Output the [x, y] coordinate of the center of the cell containing the given text.  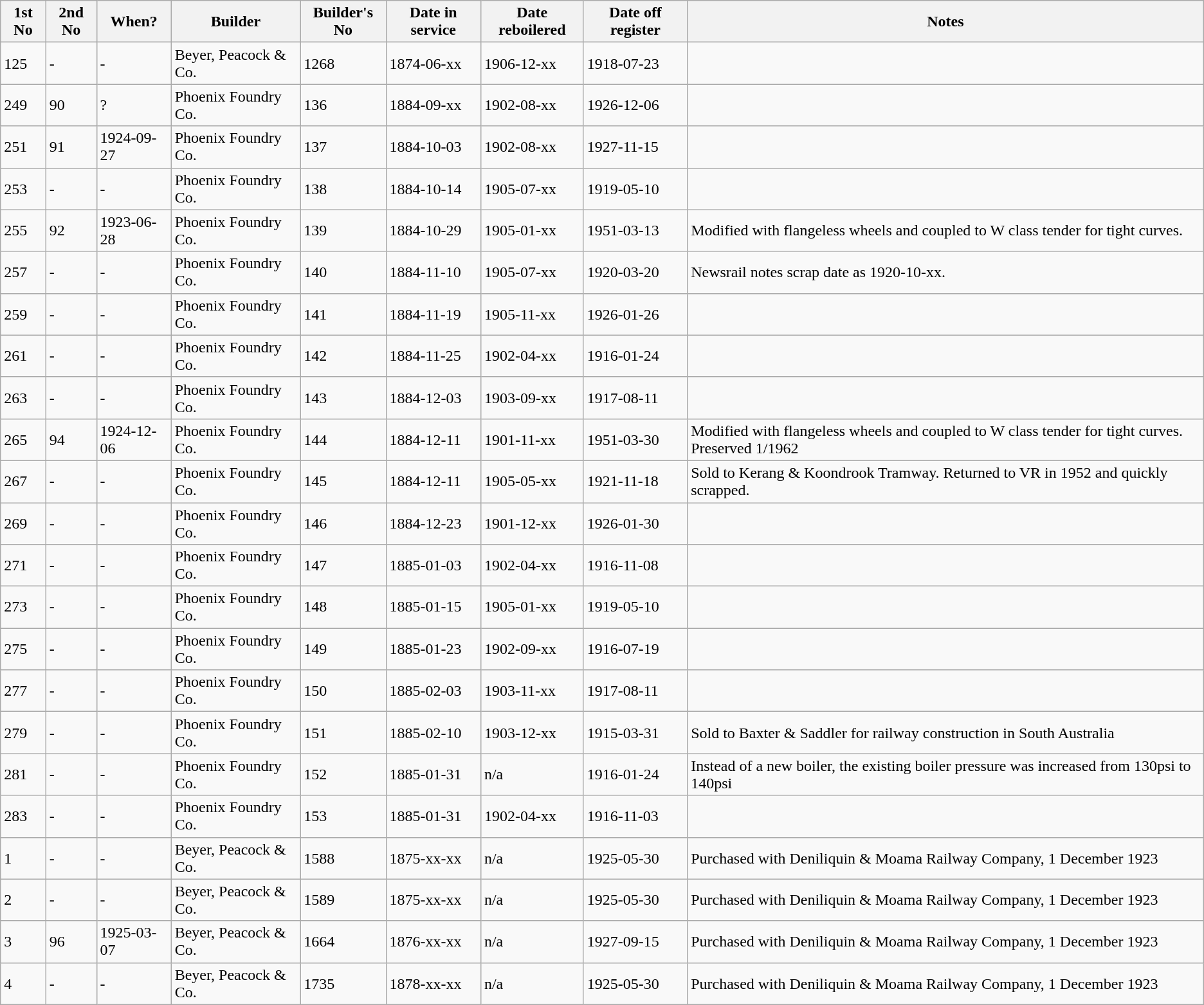
136 [343, 105]
96 [71, 941]
148 [343, 607]
144 [343, 440]
1903-11-xx [532, 691]
1268 [343, 63]
3 [23, 941]
147 [343, 566]
1924-09-27 [134, 147]
1903-09-xx [532, 397]
4 [23, 984]
Newsrail notes scrap date as 1920-10-xx. [945, 273]
1905-05-xx [532, 481]
1884-10-14 [433, 189]
1905-11-xx [532, 314]
1884-11-19 [433, 314]
Notes [945, 22]
1901-12-xx [532, 523]
1916-11-08 [635, 566]
1735 [343, 984]
1923-06-28 [134, 230]
1885-01-23 [433, 649]
1885-01-03 [433, 566]
150 [343, 691]
Modified with flangeless wheels and coupled to W class tender for tight curves. [945, 230]
? [134, 105]
Sold to Kerang & Koondrook Tramway. Returned to VR in 1952 and quickly scrapped. [945, 481]
1876-xx-xx [433, 941]
1927-09-15 [635, 941]
1920-03-20 [635, 273]
137 [343, 147]
140 [343, 273]
1589 [343, 900]
Builder's No [343, 22]
251 [23, 147]
152 [343, 774]
1901-11-xx [532, 440]
Builder [235, 22]
269 [23, 523]
138 [343, 189]
Sold to Baxter & Saddler for railway construction in South Australia [945, 733]
1884-10-29 [433, 230]
94 [71, 440]
Date in service [433, 22]
279 [23, 733]
1884-11-25 [433, 356]
1884-12-23 [433, 523]
125 [23, 63]
1884-09-xx [433, 105]
263 [23, 397]
261 [23, 356]
141 [343, 314]
1st No [23, 22]
1926-01-26 [635, 314]
153 [343, 817]
281 [23, 774]
1926-01-30 [635, 523]
Instead of a new boiler, the existing boiler pressure was increased from 130psi to 140psi [945, 774]
145 [343, 481]
1906-12-xx [532, 63]
149 [343, 649]
1925-03-07 [134, 941]
92 [71, 230]
1918-07-23 [635, 63]
1951-03-30 [635, 440]
1664 [343, 941]
1921-11-18 [635, 481]
139 [343, 230]
151 [343, 733]
271 [23, 566]
Date off register [635, 22]
143 [343, 397]
1884-12-03 [433, 397]
1885-01-15 [433, 607]
1588 [343, 858]
2 [23, 900]
When? [134, 22]
1884-11-10 [433, 273]
1874-06-xx [433, 63]
90 [71, 105]
1884-10-03 [433, 147]
1915-03-31 [635, 733]
255 [23, 230]
249 [23, 105]
Modified with flangeless wheels and coupled to W class tender for tight curves. Preserved 1/1962 [945, 440]
273 [23, 607]
267 [23, 481]
1 [23, 858]
1926-12-06 [635, 105]
253 [23, 189]
1916-07-19 [635, 649]
142 [343, 356]
91 [71, 147]
257 [23, 273]
146 [343, 523]
1916-11-03 [635, 817]
1885-02-10 [433, 733]
275 [23, 649]
1902-09-xx [532, 649]
1927-11-15 [635, 147]
259 [23, 314]
1903-12-xx [532, 733]
283 [23, 817]
1885-02-03 [433, 691]
265 [23, 440]
1924-12-06 [134, 440]
277 [23, 691]
2nd No [71, 22]
Date reboilered [532, 22]
1878-xx-xx [433, 984]
1951-03-13 [635, 230]
